Detect which cell encompasses the target text, then output its (X, Y) center coordinate. 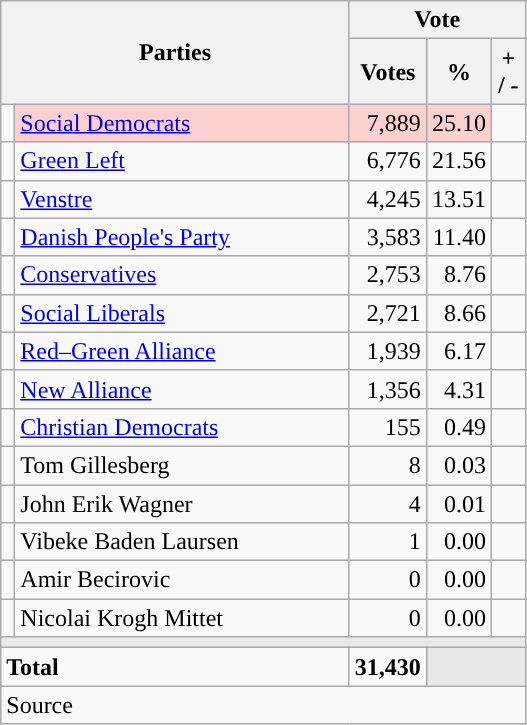
Christian Democrats (182, 427)
1,939 (388, 351)
8 (388, 465)
Vote (437, 20)
11.40 (458, 237)
4.31 (458, 389)
Amir Becirovic (182, 580)
Social Democrats (182, 123)
31,430 (388, 667)
Parties (176, 52)
Tom Gillesberg (182, 465)
7,889 (388, 123)
8.76 (458, 275)
New Alliance (182, 389)
Vibeke Baden Laursen (182, 542)
6.17 (458, 351)
Venstre (182, 199)
8.66 (458, 313)
Total (176, 667)
4,245 (388, 199)
+ / - (508, 72)
0.01 (458, 503)
13.51 (458, 199)
155 (388, 427)
4 (388, 503)
25.10 (458, 123)
3,583 (388, 237)
Votes (388, 72)
Red–Green Alliance (182, 351)
Nicolai Krogh Mittet (182, 618)
Social Liberals (182, 313)
Green Left (182, 161)
Danish People's Party (182, 237)
2,753 (388, 275)
21.56 (458, 161)
Source (263, 705)
1 (388, 542)
John Erik Wagner (182, 503)
0.03 (458, 465)
2,721 (388, 313)
1,356 (388, 389)
Conservatives (182, 275)
6,776 (388, 161)
0.49 (458, 427)
% (458, 72)
